Output the [X, Y] coordinate of the center of the cell containing the given text.  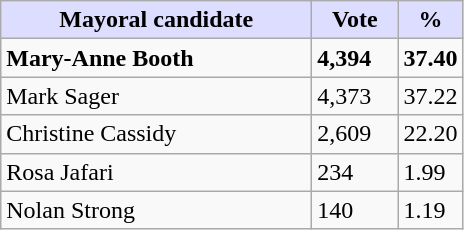
Rosa Jafari [156, 172]
37.40 [430, 58]
2,609 [355, 134]
Nolan Strong [156, 210]
Christine Cassidy [156, 134]
Mark Sager [156, 96]
140 [355, 210]
Mayoral candidate [156, 20]
Mary-Anne Booth [156, 58]
Vote [355, 20]
37.22 [430, 96]
234 [355, 172]
% [430, 20]
4,394 [355, 58]
22.20 [430, 134]
1.99 [430, 172]
4,373 [355, 96]
1.19 [430, 210]
